Extract the (x, y) coordinate from the center of the cell holding the provided text.  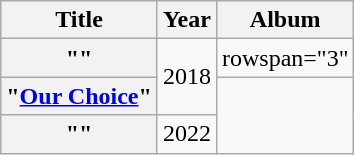
rowspan="3" (285, 58)
Title (80, 20)
"Our Choice" (80, 96)
2018 (186, 77)
Album (285, 20)
Year (186, 20)
2022 (186, 134)
